Output the (X, Y) coordinate of the center of the cell containing the given text.  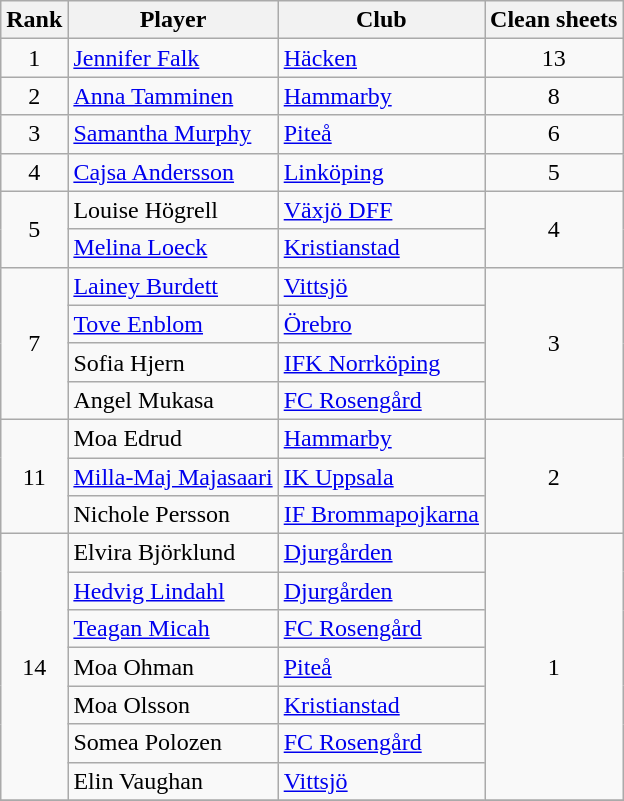
Milla-Maj Majasaari (173, 477)
7 (34, 343)
Louise Högrell (173, 210)
Cajsa Andersson (173, 172)
IF Brommapojkarna (381, 515)
Moa Edrud (173, 438)
Häcken (381, 58)
Moa Ohman (173, 667)
Melina Loeck (173, 248)
Player (173, 20)
IFK Norrköping (381, 362)
13 (554, 58)
Nichole Persson (173, 515)
Club (381, 20)
Teagan Micah (173, 629)
Somea Polozen (173, 743)
Moa Olsson (173, 705)
Jennifer Falk (173, 58)
Rank (34, 20)
Sofia Hjern (173, 362)
Angel Mukasa (173, 400)
Linköping (381, 172)
8 (554, 96)
Hedvig Lindahl (173, 591)
Lainey Burdett (173, 286)
Tove Enblom (173, 324)
Samantha Murphy (173, 134)
14 (34, 667)
Växjö DFF (381, 210)
Anna Tamminen (173, 96)
6 (554, 134)
Örebro (381, 324)
Clean sheets (554, 20)
11 (34, 476)
IK Uppsala (381, 477)
Elvira Björklund (173, 553)
Elin Vaughan (173, 781)
